Capture the cell that displays the provided text and extract its (X, Y) central coordinate. 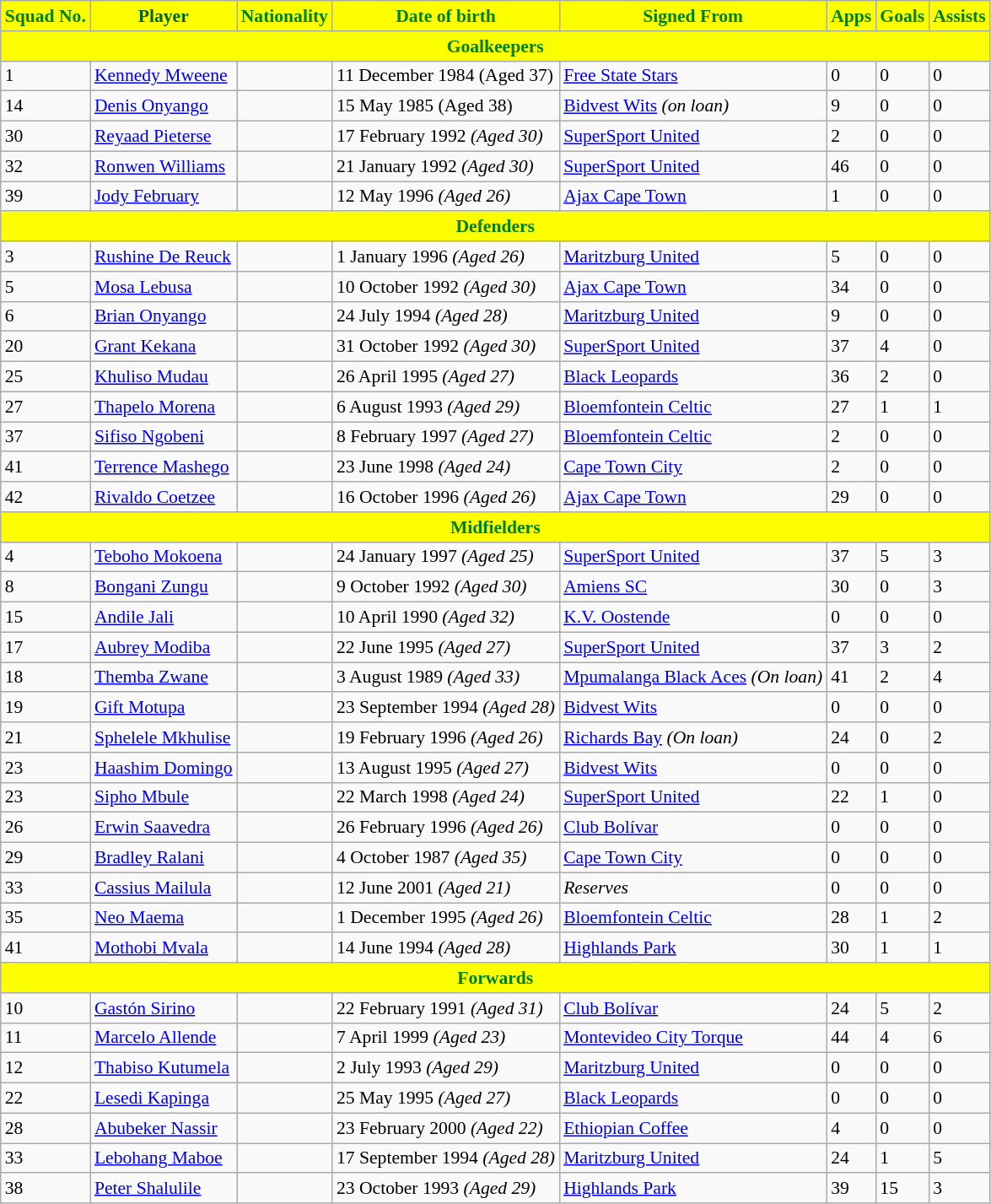
25 May 1995 (Aged 27) (445, 1099)
Brian Onyango (164, 316)
Reserves (693, 888)
Richards Bay (On loan) (693, 737)
46 (851, 166)
7 April 1999 (Aged 23) (445, 1038)
Lesedi Kapinga (164, 1099)
26 (46, 828)
Forwards (496, 978)
Bidvest Wits (on loan) (693, 106)
32 (46, 166)
9 October 1992 (Aged 30) (445, 587)
Themba Zwane (164, 678)
23 February 2000 (Aged 22) (445, 1128)
Ronwen Williams (164, 166)
6 August 1993 (Aged 29) (445, 407)
13 August 1995 (Aged 27) (445, 768)
31 October 1992 (Aged 30) (445, 347)
1 December 1995 (Aged 26) (445, 918)
Nationality (285, 16)
Kennedy Mweene (164, 76)
10 April 1990 (Aged 32) (445, 618)
42 (46, 497)
17 February 1992 (Aged 30) (445, 137)
Squad No. (46, 16)
Sipho Mbule (164, 797)
Rivaldo Coetzee (164, 497)
26 April 1995 (Aged 27) (445, 377)
14 June 1994 (Aged 28) (445, 948)
Sifiso Ngobeni (164, 437)
20 (46, 347)
34 (851, 287)
19 February 1996 (Aged 26) (445, 737)
35 (46, 918)
44 (851, 1038)
Free State Stars (693, 76)
Thapelo Morena (164, 407)
19 (46, 708)
Signed From (693, 16)
Midfielders (496, 527)
Khuliso Mudau (164, 377)
Goalkeepers (496, 46)
14 (46, 106)
24 July 1994 (Aged 28) (445, 316)
Player (164, 16)
Haashim Domingo (164, 768)
Thabiso Kutumela (164, 1068)
Peter Shalulile (164, 1189)
8 (46, 587)
Rushine De Reuck (164, 256)
Mpumalanga Black Aces (On loan) (693, 678)
1 January 1996 (Aged 26) (445, 256)
4 October 1987 (Aged 35) (445, 858)
10 October 1992 (Aged 30) (445, 287)
Terrence Mashego (164, 467)
Bradley Ralani (164, 858)
Jody February (164, 197)
Montevideo City Torque (693, 1038)
26 February 1996 (Aged 26) (445, 828)
Neo Maema (164, 918)
22 February 1991 (Aged 31) (445, 1008)
Teboho Mokoena (164, 557)
Abubeker Nassir (164, 1128)
17 September 1994 (Aged 28) (445, 1158)
22 June 1995 (Aged 27) (445, 647)
Denis Onyango (164, 106)
Goals (902, 16)
11 December 1984 (Aged 37) (445, 76)
23 September 1994 (Aged 28) (445, 708)
21 January 1992 (Aged 30) (445, 166)
38 (46, 1189)
Mothobi Mvala (164, 948)
Cassius Mailula (164, 888)
18 (46, 678)
K.V. Oostende (693, 618)
21 (46, 737)
10 (46, 1008)
Apps (851, 16)
Lebohang Maboe (164, 1158)
23 October 1993 (Aged 29) (445, 1189)
3 August 1989 (Aged 33) (445, 678)
Marcelo Allende (164, 1038)
22 March 1998 (Aged 24) (445, 797)
Reyaad Pieterse (164, 137)
Gift Motupa (164, 708)
Mosa Lebusa (164, 287)
Sphelele Mkhulise (164, 737)
Amiens SC (693, 587)
2 July 1993 (Aged 29) (445, 1068)
Grant Kekana (164, 347)
25 (46, 377)
17 (46, 647)
Date of birth (445, 16)
12 June 2001 (Aged 21) (445, 888)
23 June 1998 (Aged 24) (445, 467)
Defenders (496, 227)
12 May 1996 (Aged 26) (445, 197)
12 (46, 1068)
36 (851, 377)
15 May 1985 (Aged 38) (445, 106)
16 October 1996 (Aged 26) (445, 497)
Bongani Zungu (164, 587)
Erwin Saavedra (164, 828)
24 January 1997 (Aged 25) (445, 557)
Andile Jali (164, 618)
Aubrey Modiba (164, 647)
Assists (960, 16)
11 (46, 1038)
8 February 1997 (Aged 27) (445, 437)
Ethiopian Coffee (693, 1128)
Gastón Sirino (164, 1008)
